Detect which cell encompasses the target text, then output its [X, Y] center coordinate. 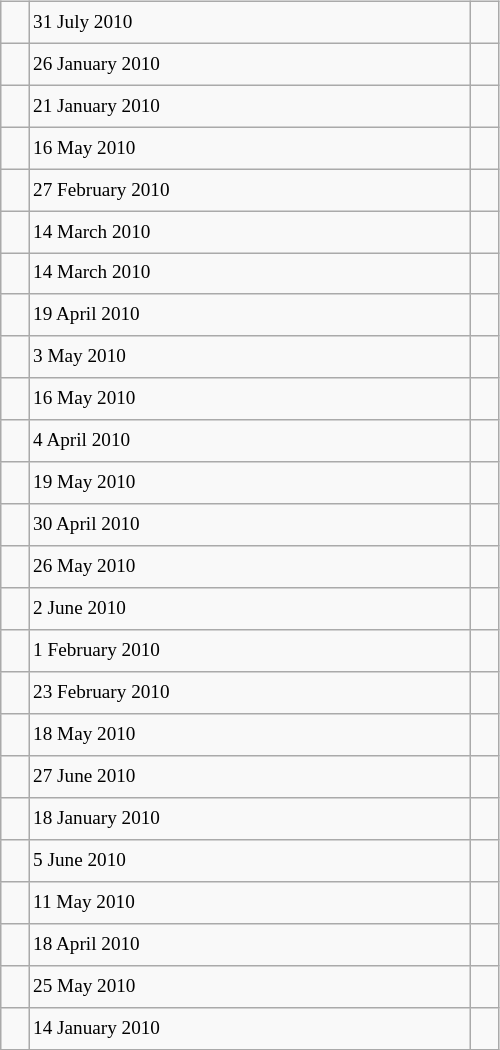
11 May 2010 [249, 902]
18 January 2010 [249, 819]
14 January 2010 [249, 1028]
31 July 2010 [249, 22]
19 April 2010 [249, 315]
26 January 2010 [249, 64]
4 April 2010 [249, 441]
19 May 2010 [249, 483]
1 February 2010 [249, 651]
5 June 2010 [249, 861]
18 May 2010 [249, 735]
21 January 2010 [249, 106]
3 May 2010 [249, 357]
27 February 2010 [249, 190]
25 May 2010 [249, 986]
30 April 2010 [249, 525]
23 February 2010 [249, 693]
2 June 2010 [249, 609]
26 May 2010 [249, 567]
27 June 2010 [249, 777]
18 April 2010 [249, 944]
